Detect which cell encompasses the target text, then output its (x, y) center coordinate. 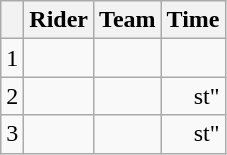
3 (12, 134)
1 (12, 58)
Team (128, 20)
2 (12, 96)
Time (193, 20)
Rider (59, 20)
